Pinpoint the cell where the given text exists, returning its [x, y] midpoint coordinate. 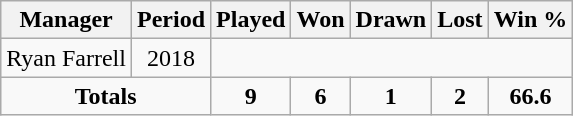
Played [251, 20]
Ryan Farrell [66, 58]
2 [460, 96]
1 [391, 96]
Manager [66, 20]
Lost [460, 20]
2018 [170, 58]
66.6 [530, 96]
Drawn [391, 20]
Won [320, 20]
Totals [106, 96]
6 [320, 96]
Period [170, 20]
9 [251, 96]
Win % [530, 20]
